From the cell containing the given text, extract its center point as (X, Y) coordinate. 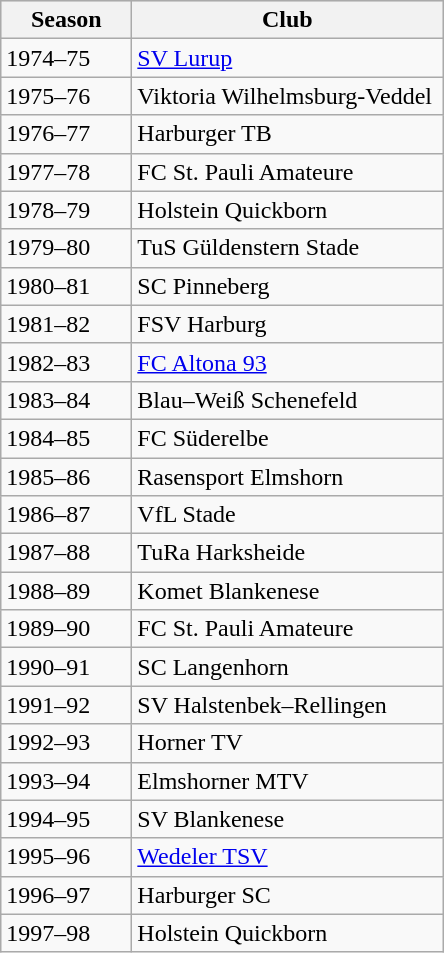
1997–98 (66, 933)
FSV Harburg (288, 324)
Season (66, 20)
SC Pinneberg (288, 286)
1974–75 (66, 58)
1985–86 (66, 477)
1982–83 (66, 362)
Rasensport Elmshorn (288, 477)
1986–87 (66, 515)
1978–79 (66, 210)
1975–76 (66, 96)
1994–95 (66, 819)
Blau–Weiß Schenefeld (288, 400)
1993–94 (66, 781)
VfL Stade (288, 515)
SV Blankenese (288, 819)
Horner TV (288, 743)
1980–81 (66, 286)
Viktoria Wilhelmsburg-Veddel (288, 96)
1992–93 (66, 743)
SV Lurup (288, 58)
Harburger SC (288, 895)
TuS Güldenstern Stade (288, 248)
FC Altona 93 (288, 362)
SC Langenhorn (288, 667)
Elmshorner MTV (288, 781)
1990–91 (66, 667)
1981–82 (66, 324)
Club (288, 20)
1984–85 (66, 438)
1983–84 (66, 400)
1976–77 (66, 134)
FC Süderelbe (288, 438)
1977–78 (66, 172)
TuRa Harksheide (288, 553)
Harburger TB (288, 134)
Wedeler TSV (288, 857)
1991–92 (66, 705)
SV Halstenbek–Rellingen (288, 705)
1989–90 (66, 629)
1979–80 (66, 248)
1988–89 (66, 591)
1987–88 (66, 553)
1996–97 (66, 895)
1995–96 (66, 857)
Komet Blankenese (288, 591)
